Identify which cell holds the provided text, then report its (X, Y) central coordinate. 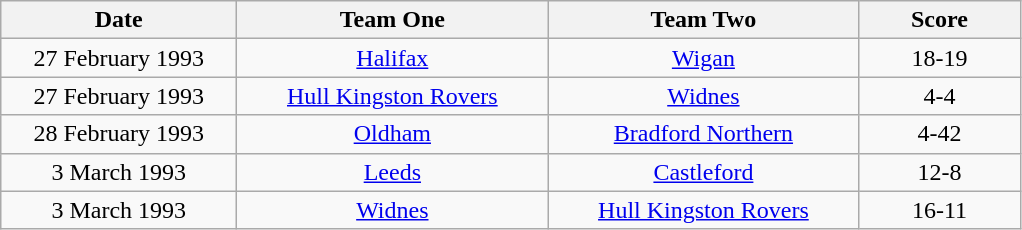
Halifax (392, 58)
Score (940, 20)
4-4 (940, 96)
16-11 (940, 210)
Date (119, 20)
Castleford (704, 172)
Team Two (704, 20)
28 February 1993 (119, 134)
Wigan (704, 58)
Team One (392, 20)
Leeds (392, 172)
12-8 (940, 172)
4-42 (940, 134)
Bradford Northern (704, 134)
18-19 (940, 58)
Oldham (392, 134)
